Detect which cell encompasses the target text, then output its [X, Y] center coordinate. 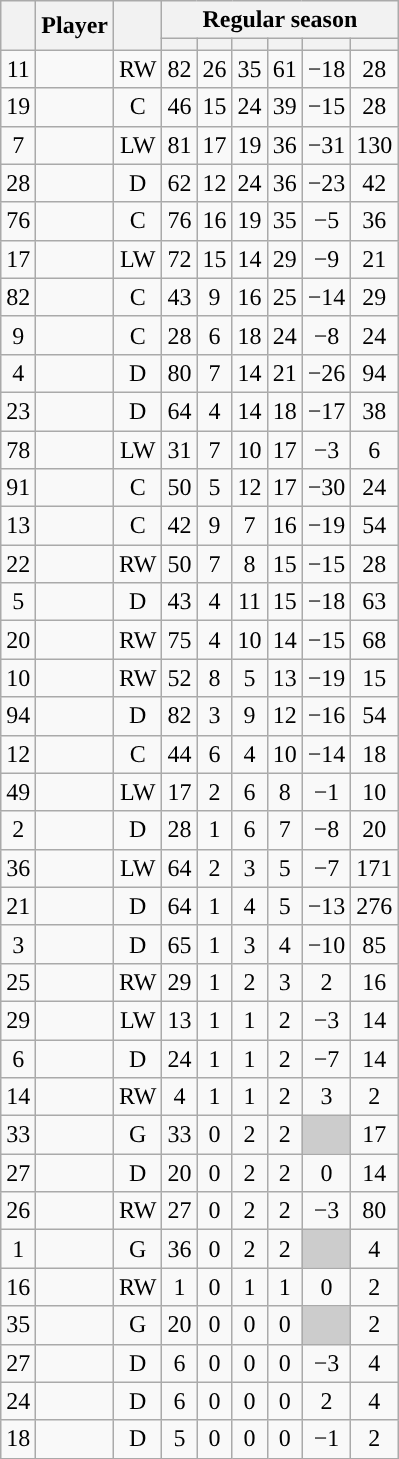
61 [284, 69]
81 [180, 145]
78 [18, 449]
72 [180, 259]
−30 [326, 488]
171 [374, 868]
65 [180, 944]
−31 [326, 145]
−5 [326, 221]
38 [374, 411]
31 [180, 449]
63 [374, 602]
130 [374, 145]
−13 [326, 906]
−10 [326, 944]
−16 [326, 716]
−23 [326, 183]
68 [374, 640]
44 [180, 754]
−26 [326, 373]
52 [180, 678]
23 [18, 411]
49 [18, 792]
Player [75, 26]
−9 [326, 259]
Regular season [280, 20]
276 [374, 906]
46 [180, 107]
39 [284, 107]
85 [374, 944]
−17 [326, 411]
62 [180, 183]
75 [180, 640]
22 [18, 564]
91 [18, 488]
